Extract the (X, Y) coordinate from the center of the cell holding the provided text.  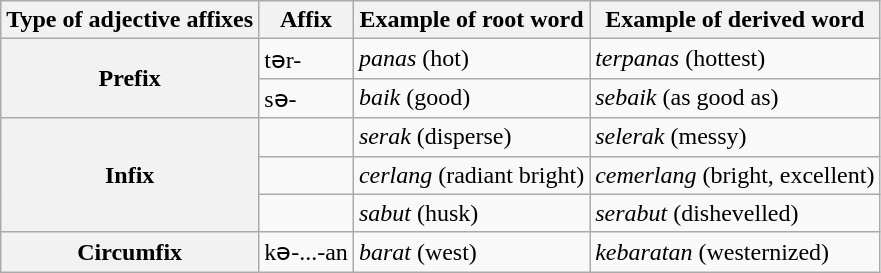
cerlang (radiant bright) (471, 175)
barat (west) (471, 252)
sə- (306, 98)
Example of derived word (735, 20)
cemerlang (bright, excellent) (735, 175)
selerak (messy) (735, 137)
Infix (130, 175)
kə-...-an (306, 252)
Type of adjective affixes (130, 20)
serabut (dishevelled) (735, 213)
panas (hot) (471, 59)
sabut (husk) (471, 213)
Prefix (130, 78)
Example of root word (471, 20)
kebaratan (westernized) (735, 252)
baik (good) (471, 98)
Circumfix (130, 252)
serak (disperse) (471, 137)
tər- (306, 59)
terpanas (hottest) (735, 59)
sebaik (as good as) (735, 98)
Affix (306, 20)
